Find where the given text appears and provide that cell's center as [X, Y] coordinate. 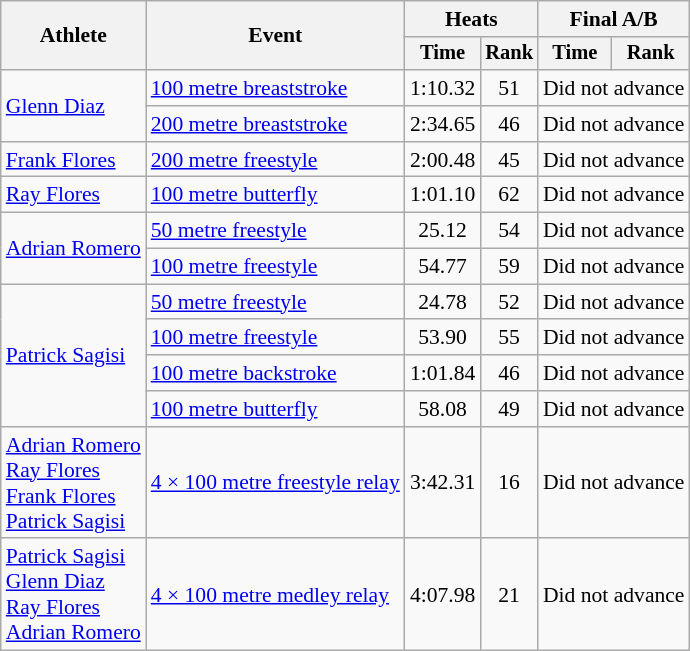
54.77 [442, 267]
54 [509, 231]
Adrian Romero [74, 248]
3:42.31 [442, 483]
49 [509, 409]
4:07.98 [442, 595]
62 [509, 195]
24.78 [442, 302]
45 [509, 160]
2:00.48 [442, 160]
21 [509, 595]
1:01.10 [442, 195]
4 × 100 metre freestyle relay [276, 483]
51 [509, 88]
16 [509, 483]
2:34.65 [442, 124]
Final A/B [614, 19]
59 [509, 267]
Ray Flores [74, 195]
Adrian RomeroRay FloresFrank FloresPatrick Sagisi [74, 483]
Patrick SagisiGlenn DiazRay FloresAdrian Romero [74, 595]
52 [509, 302]
55 [509, 338]
200 metre breaststroke [276, 124]
100 metre backstroke [276, 373]
58.08 [442, 409]
Heats [472, 19]
100 metre breaststroke [276, 88]
25.12 [442, 231]
1:10.32 [442, 88]
Patrick Sagisi [74, 355]
Glenn Diaz [74, 106]
53.90 [442, 338]
Event [276, 36]
1:01.84 [442, 373]
Frank Flores [74, 160]
Athlete [74, 36]
4 × 100 metre medley relay [276, 595]
200 metre freestyle [276, 160]
